Provide the (X, Y) coordinate of the cell's center where the given text is located.  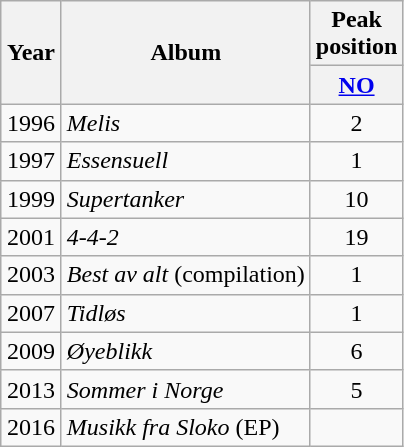
Tidløs (186, 313)
Peak position (356, 34)
Øyeblikk (186, 351)
Musikk fra Sloko (EP) (186, 427)
5 (356, 389)
4-4-2 (186, 237)
2009 (32, 351)
2016 (32, 427)
Essensuell (186, 161)
1996 (32, 123)
2 (356, 123)
Best av alt (compilation) (186, 275)
2013 (32, 389)
6 (356, 351)
10 (356, 199)
Album (186, 52)
2003 (32, 275)
NO (356, 85)
Year (32, 52)
Sommer i Norge (186, 389)
Supertanker (186, 199)
2007 (32, 313)
1997 (32, 161)
2001 (32, 237)
19 (356, 237)
Melis (186, 123)
1999 (32, 199)
